Scan for the cell matching the given text and deliver its (x, y) coordinate at center. 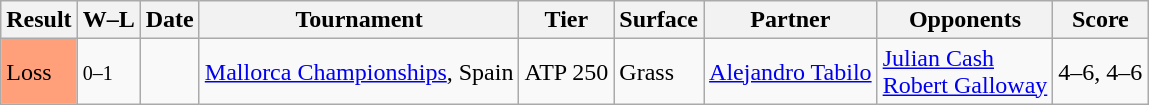
4–6, 4–6 (1100, 72)
Opponents (965, 20)
Surface (659, 20)
Date (170, 20)
Tournament (359, 20)
Mallorca Championships, Spain (359, 72)
Grass (659, 72)
Result (39, 20)
0–1 (108, 72)
Alejandro Tabilo (791, 72)
W–L (108, 20)
Score (1100, 20)
Partner (791, 20)
Julian Cash Robert Galloway (965, 72)
Loss (39, 72)
ATP 250 (566, 72)
Tier (566, 20)
